Return [x, y] of the center of cell containing provided text 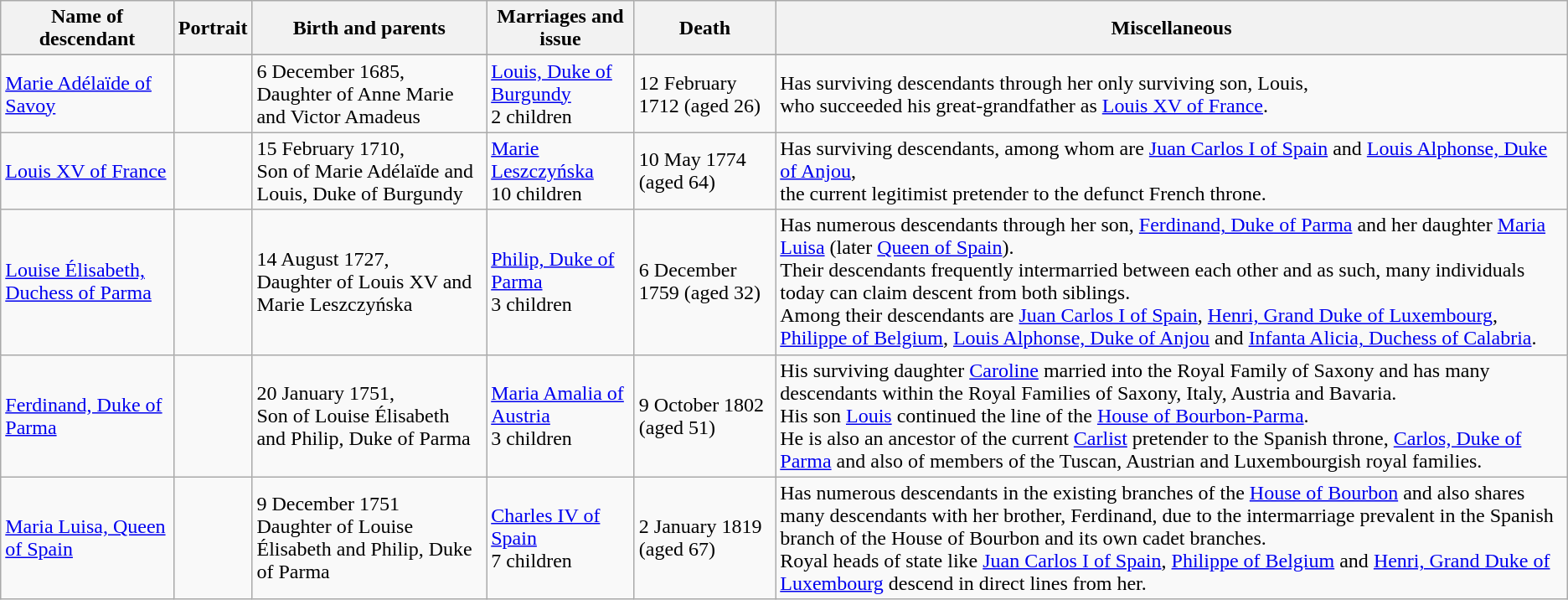
12 February 1712 (aged 26) [704, 94]
Birth and parents [369, 28]
2 January 1819 (aged 67) [704, 538]
Louis XV of France [87, 171]
15 February 1710,Son of Marie Adélaïde and Louis, Duke of Burgundy [369, 171]
Name of descendant [87, 28]
20 January 1751,Son of Louise Élisabeth and Philip, Duke of Parma [369, 416]
Miscellaneous [1171, 28]
Marie Adélaïde of Savoy [87, 94]
9 December 1751Daughter of Louise Élisabeth and Philip, Duke of Parma [369, 538]
Ferdinand, Duke of Parma [87, 416]
Louis, Duke of Burgundy2 children [561, 94]
Has surviving descendants through her only surviving son, Louis,who succeeded his great-grandfather as Louis XV of France. [1171, 94]
Portrait [213, 28]
Maria Luisa, Queen of Spain [87, 538]
14 August 1727,Daughter of Louis XV and Marie Leszczyńska [369, 282]
Louise Élisabeth, Duchess of Parma [87, 282]
Marie Leszczyńska10 children [561, 171]
6 December 1685,Daughter of Anne Marie and Victor Amadeus [369, 94]
6 December 1759 (aged 32) [704, 282]
Death [704, 28]
Marriages and issue [561, 28]
Philip, Duke of Parma3 children [561, 282]
9 October 1802 (aged 51) [704, 416]
Charles IV of Spain7 children [561, 538]
Maria Amalia of Austria3 children [561, 416]
10 May 1774 (aged 64) [704, 171]
